Provide the (X, Y) coordinate of the cell's center where the given text is located.  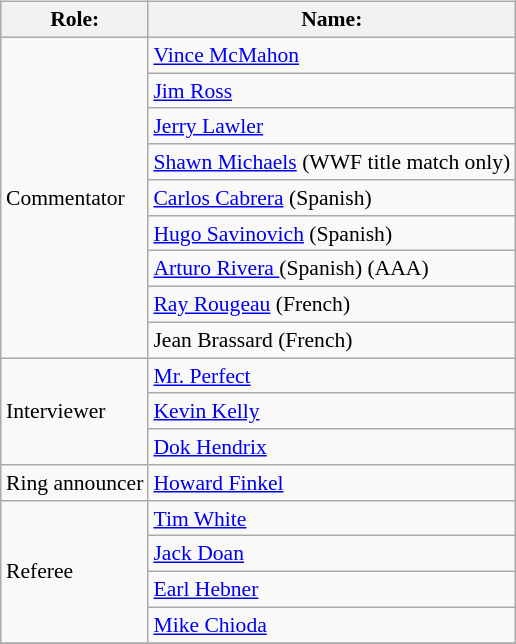
Mike Chioda (332, 625)
Jim Ross (332, 91)
Dok Hendrix (332, 447)
Ray Rougeau (French) (332, 305)
Mr. Perfect (332, 376)
Howard Finkel (332, 483)
Referee (74, 571)
Carlos Cabrera (Spanish) (332, 198)
Kevin Kelly (332, 411)
Role: (74, 20)
Jerry Lawler (332, 126)
Jean Brassard (French) (332, 340)
Vince McMahon (332, 55)
Ring announcer (74, 483)
Hugo Savinovich (Spanish) (332, 233)
Commentator (74, 198)
Shawn Michaels (WWF title match only) (332, 162)
Tim White (332, 518)
Jack Doan (332, 554)
Interviewer (74, 412)
Arturo Rivera (Spanish) (AAA) (332, 269)
Name: (332, 20)
Earl Hebner (332, 590)
